Pinpoint the cell where the given text exists, returning its (x, y) midpoint coordinate. 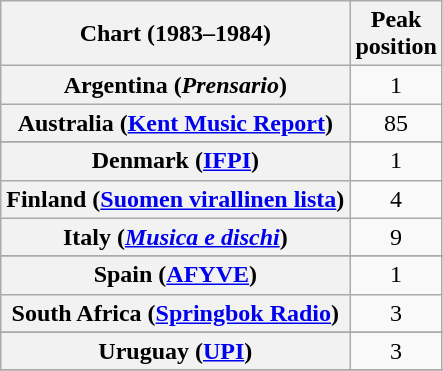
Chart (1983–1984) (176, 34)
Uruguay (UPI) (176, 351)
9 (396, 237)
South Africa (Springbok Radio) (176, 313)
Italy (Musica e dischi) (176, 237)
Peakposition (396, 34)
Finland (Suomen virallinen lista) (176, 199)
Denmark (IFPI) (176, 161)
4 (396, 199)
Spain (AFYVE) (176, 275)
Argentina (Prensario) (176, 85)
85 (396, 123)
Australia (Kent Music Report) (176, 123)
